Provide the (x, y) coordinate of the cell's center where the given text is located.  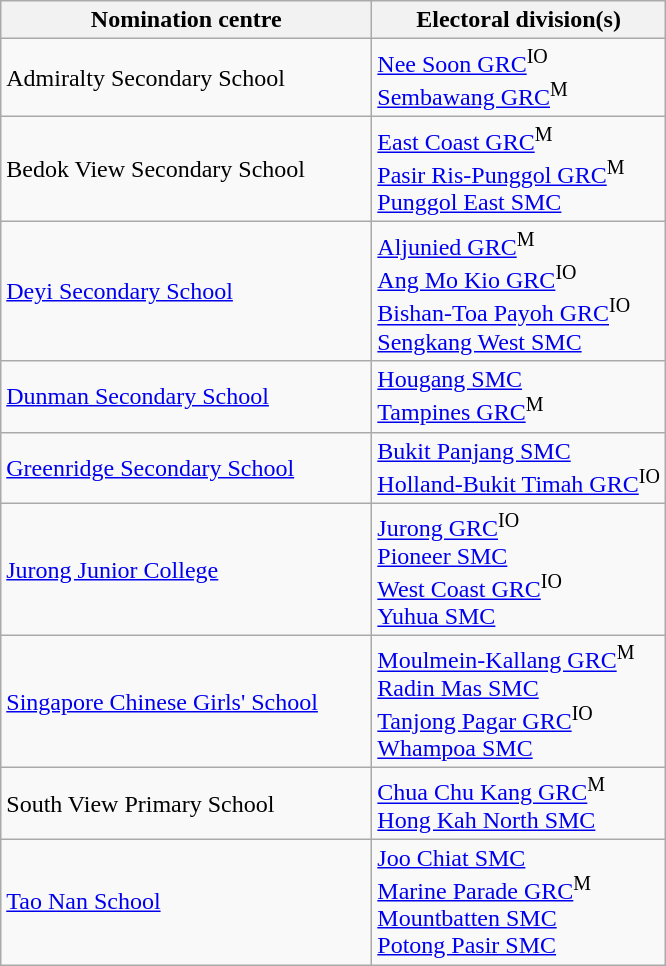
Nee Soon GRCIO Sembawang GRCM (519, 78)
Tao Nan School (186, 902)
Jurong Junior College (186, 570)
Dunman Secondary School (186, 396)
Greenridge Secondary School (186, 468)
Joo Chiat SMC Marine Parade GRCM Mountbatten SMC Potong Pasir SMC (519, 902)
East Coast GRCM Pasir Ris-Punggol GRCM Punggol East SMC (519, 170)
Bedok View Secondary School (186, 170)
Bukit Panjang SMC Holland-Bukit Timah GRCIO (519, 468)
Deyi Secondary School (186, 292)
Chua Chu Kang GRCM Hong Kah North SMC (519, 804)
Singapore Chinese Girls' School (186, 702)
Electoral division(s) (519, 20)
Hougang SMC Tampines GRCM (519, 396)
Aljunied GRCM Ang Mo Kio GRCIO Bishan-Toa Payoh GRCIO Sengkang West SMC (519, 292)
Jurong GRCIO Pioneer SMC West Coast GRCIO Yuhua SMC (519, 570)
Admiralty Secondary School (186, 78)
South View Primary School (186, 804)
Moulmein-Kallang GRCM Radin Mas SMC Tanjong Pagar GRCIO Whampoa SMC (519, 702)
Nomination centre (186, 20)
